Determine the [X, Y] coordinate at the center of the cell enclosing the given text.  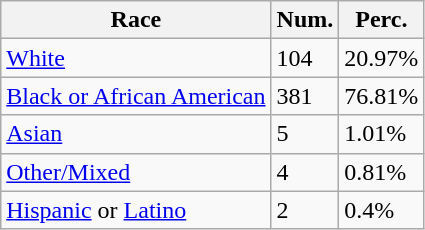
Race [136, 20]
Black or African American [136, 96]
Hispanic or Latino [136, 210]
4 [305, 172]
104 [305, 58]
0.81% [382, 172]
5 [305, 134]
Num. [305, 20]
76.81% [382, 96]
Other/Mixed [136, 172]
Perc. [382, 20]
0.4% [382, 210]
381 [305, 96]
Asian [136, 134]
White [136, 58]
2 [305, 210]
20.97% [382, 58]
1.01% [382, 134]
